For the text-containing cell, return its midpoint in (X, Y) coordinate format. 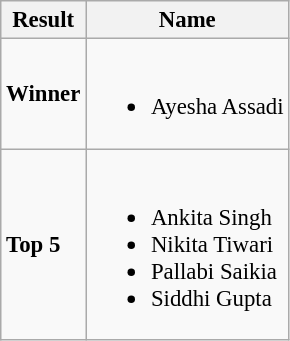
Name (188, 20)
Top 5 (44, 244)
Ankita SinghNikita TiwariPallabi SaikiaSiddhi Gupta (188, 244)
Winner (44, 94)
Ayesha Assadi (188, 94)
Result (44, 20)
